Find where the given text appears and provide that cell's center as [X, Y] coordinate. 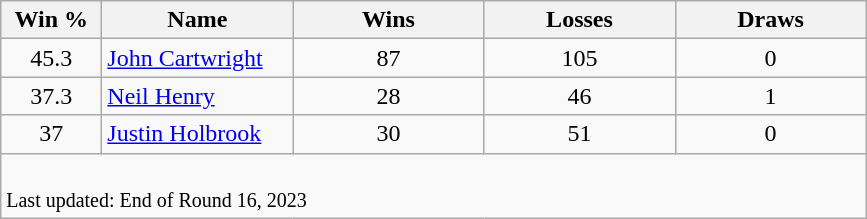
John Cartwright [198, 58]
Win % [52, 20]
1 [770, 96]
Neil Henry [198, 96]
37.3 [52, 96]
30 [388, 134]
45.3 [52, 58]
46 [580, 96]
28 [388, 96]
Draws [770, 20]
37 [52, 134]
Wins [388, 20]
105 [580, 58]
51 [580, 134]
Last updated: End of Round 16, 2023 [434, 186]
Name [198, 20]
Losses [580, 20]
Justin Holbrook [198, 134]
87 [388, 58]
